Pinpoint the cell where the given text exists, returning its [x, y] midpoint coordinate. 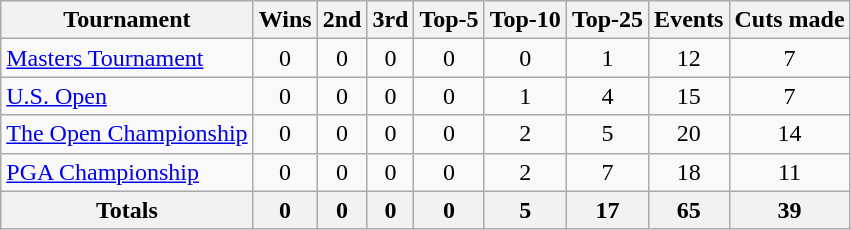
Cuts made [790, 20]
4 [607, 96]
Top-25 [607, 20]
The Open Championship [127, 134]
U.S. Open [127, 96]
65 [689, 210]
Masters Tournament [127, 58]
15 [689, 96]
Wins [285, 20]
18 [689, 172]
Totals [127, 210]
2nd [342, 20]
17 [607, 210]
Top-10 [525, 20]
Top-5 [449, 20]
3rd [390, 20]
12 [689, 58]
11 [790, 172]
PGA Championship [127, 172]
14 [790, 134]
20 [689, 134]
Events [689, 20]
39 [790, 210]
Tournament [127, 20]
